Capture the cell that displays the provided text and extract its [X, Y] central coordinate. 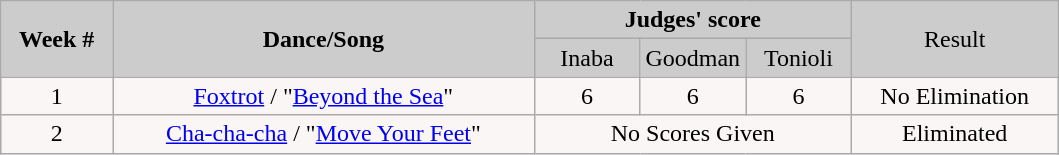
Cha-cha-cha / "Move Your Feet" [323, 134]
Judges' score [692, 20]
Dance/Song [323, 39]
Week # [57, 39]
Eliminated [954, 134]
Inaba [587, 58]
No Scores Given [692, 134]
Goodman [693, 58]
Tonioli [799, 58]
No Elimination [954, 96]
Result [954, 39]
Foxtrot / "Beyond the Sea" [323, 96]
1 [57, 96]
2 [57, 134]
